Extract the (X, Y) coordinate from the center of the cell holding the provided text.  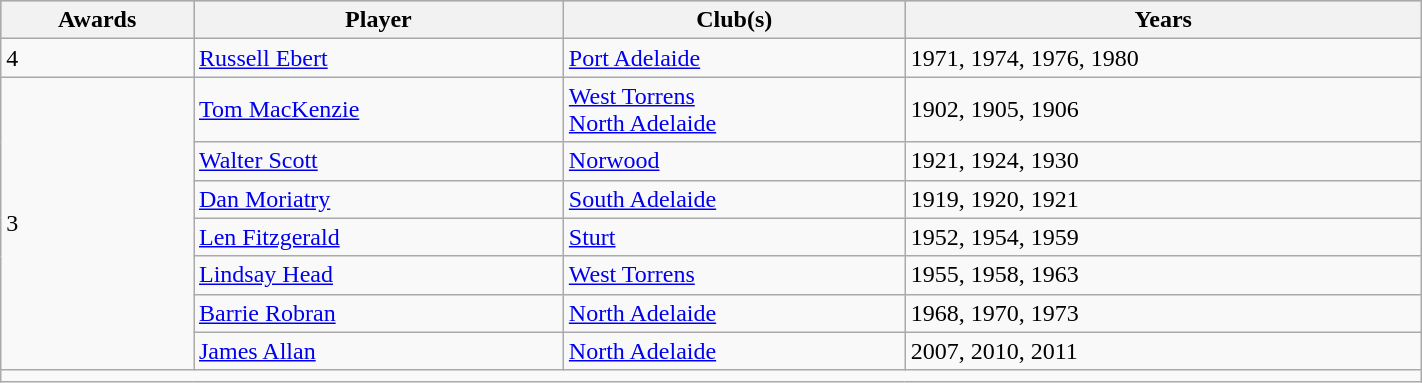
1968, 1970, 1973 (1163, 313)
Barrie Robran (379, 313)
Len Fitzgerald (379, 237)
Years (1163, 20)
Russell Ebert (379, 58)
West Torrens (734, 275)
West TorrensNorth Adelaide (734, 110)
Lindsay Head (379, 275)
Club(s) (734, 20)
Sturt (734, 237)
Awards (98, 20)
1921, 1924, 1930 (1163, 161)
3 (98, 224)
1955, 1958, 1963 (1163, 275)
Port Adelaide (734, 58)
Walter Scott (379, 161)
Dan Moriatry (379, 199)
1919, 1920, 1921 (1163, 199)
1971, 1974, 1976, 1980 (1163, 58)
South Adelaide (734, 199)
Norwood (734, 161)
1902, 1905, 1906 (1163, 110)
James Allan (379, 351)
Tom MacKenzie (379, 110)
Player (379, 20)
2007, 2010, 2011 (1163, 351)
1952, 1954, 1959 (1163, 237)
4 (98, 58)
